Pinpoint the cell where the given text exists, returning its (X, Y) midpoint coordinate. 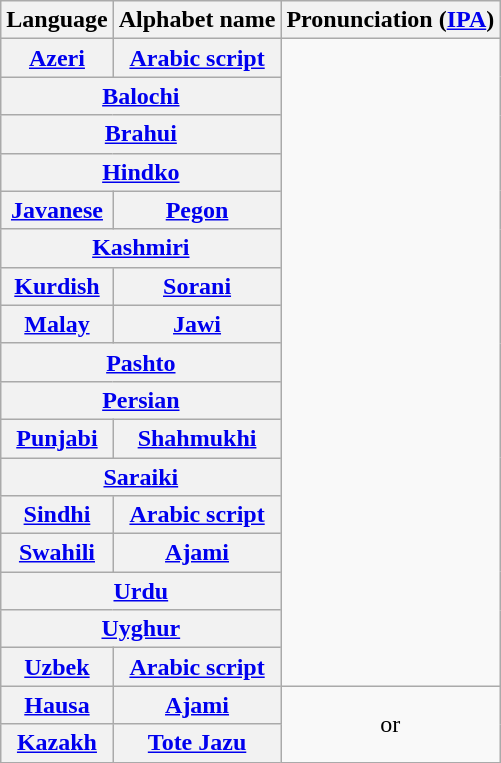
Malay (57, 324)
Language (57, 20)
Kurdish (57, 286)
Swahili (57, 553)
Shahmukhi (197, 438)
Alphabet name (197, 20)
Uzbek (57, 667)
Pronunciation (IPA) (390, 20)
Balochi (141, 96)
Jawi (197, 324)
Persian (141, 400)
or (390, 724)
Sorani (197, 286)
Azeri (57, 58)
Brahui (141, 134)
Kazakh (57, 743)
Punjabi (57, 438)
Uyghur (141, 629)
Pegon (197, 210)
Sindhi (57, 515)
Kashmiri (141, 248)
Urdu (141, 591)
Tote Jazu (197, 743)
Saraiki (141, 477)
Hausa (57, 705)
Javanese (57, 210)
Pashto (141, 362)
Hindko (141, 172)
